For the text-containing cell, return its midpoint in (x, y) coordinate format. 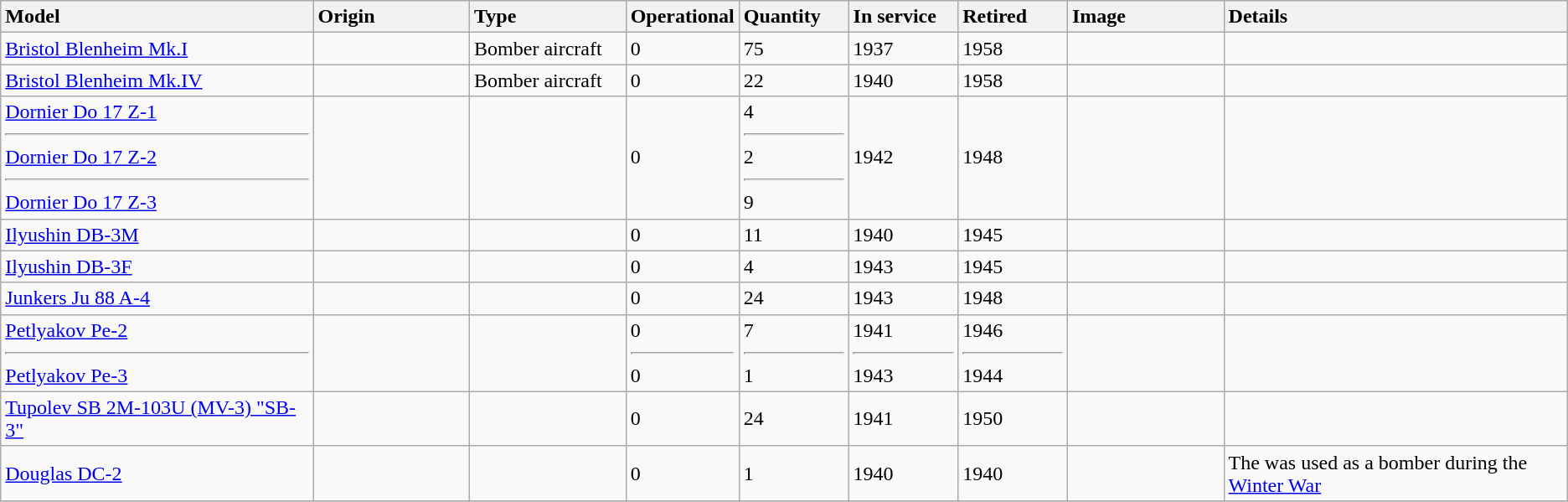
19461944 (1014, 353)
1942 (903, 158)
Ilyushin DB-3F (157, 267)
Bristol Blenheim Mk.IV (157, 80)
00 (682, 353)
Quantity (794, 17)
1 (794, 473)
Ilyushin DB-3M (157, 235)
4 (794, 267)
Operational (682, 17)
Origin (392, 17)
1950 (1014, 419)
Tupolev SB 2M-103U (MV-3) "SB-3" (157, 419)
Douglas DC-2 (157, 473)
1941 (903, 419)
Image (1146, 17)
Type (548, 17)
The was used as a bomber during the Winter War (1395, 473)
75 (794, 49)
11 (794, 235)
Petlyakov Pe-2Petlyakov Pe-3 (157, 353)
429 (794, 158)
Dornier Do 17 Z-1Dornier Do 17 Z-2Dornier Do 17 Z-3 (157, 158)
71 (794, 353)
Retired (1014, 17)
22 (794, 80)
In service (903, 17)
Junkers Ju 88 A-4 (157, 298)
1937 (903, 49)
Details (1395, 17)
19411943 (903, 353)
Bristol Blenheim Mk.I (157, 49)
Model (157, 17)
